For the text-containing cell, return its midpoint in (X, Y) coordinate format. 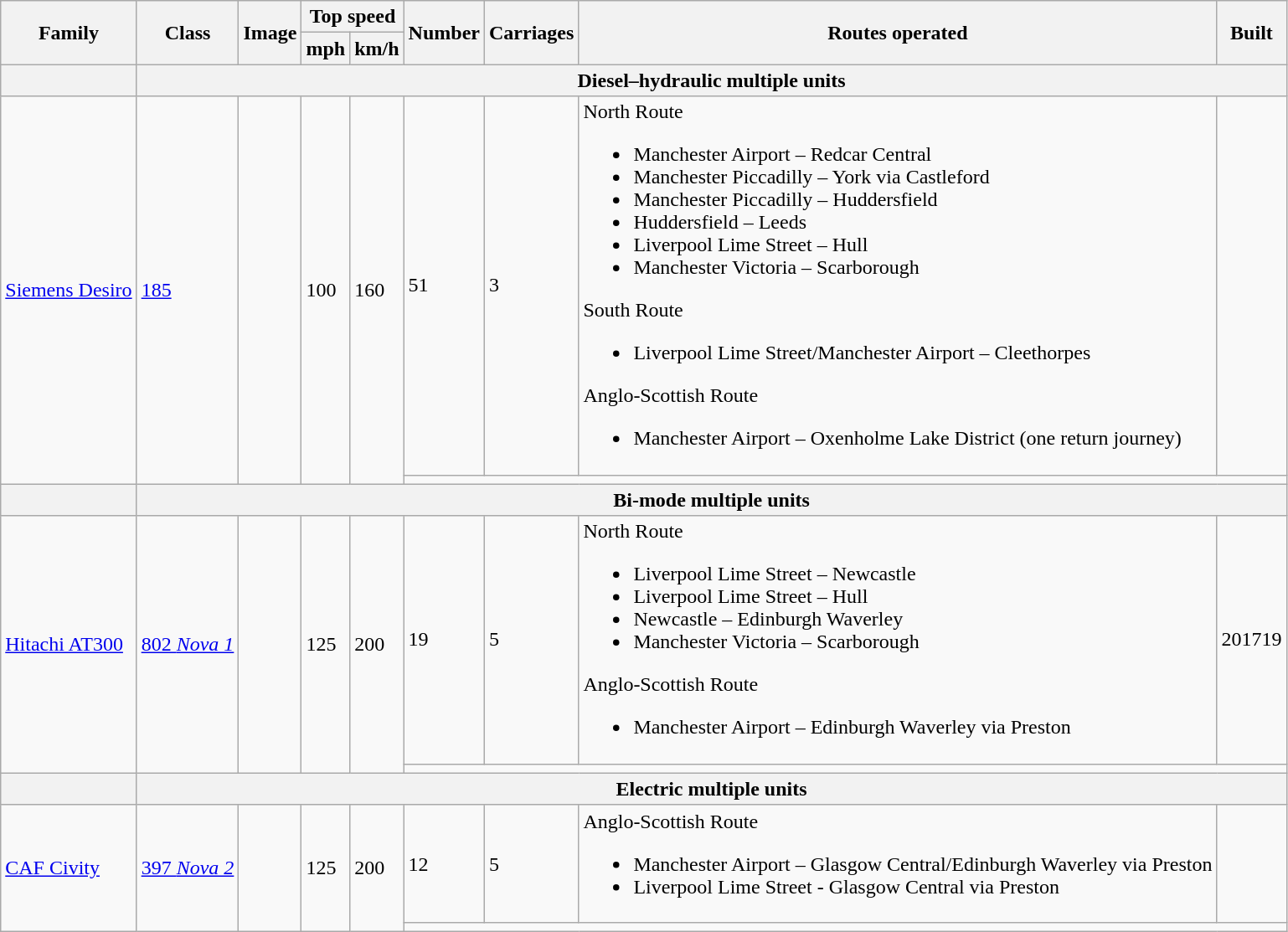
19 (444, 640)
Anglo-Scottish RouteManchester Airport – Glasgow Central/Edinburgh Waverley via PrestonLiverpool Lime Street - Glasgow Central via Preston (898, 863)
Carriages (531, 33)
CAF Civity (69, 868)
km/h (377, 49)
Number (444, 33)
160 (377, 290)
Diesel–hydraulic multiple units (712, 80)
185 (188, 290)
802 Nova 1 (188, 645)
Class (188, 33)
Electric multiple units (712, 789)
mph (326, 49)
Bi-mode multiple units (712, 500)
397 Nova 2 (188, 868)
12 (444, 863)
Routes operated (898, 33)
201719 (1251, 640)
Hitachi AT300 (69, 645)
Image (270, 33)
100 (326, 290)
3 (531, 286)
51 (444, 286)
Siemens Desiro (69, 290)
Top speed (353, 17)
Built (1251, 33)
Family (69, 33)
